Detect which cell encompasses the target text, then output its (X, Y) center coordinate. 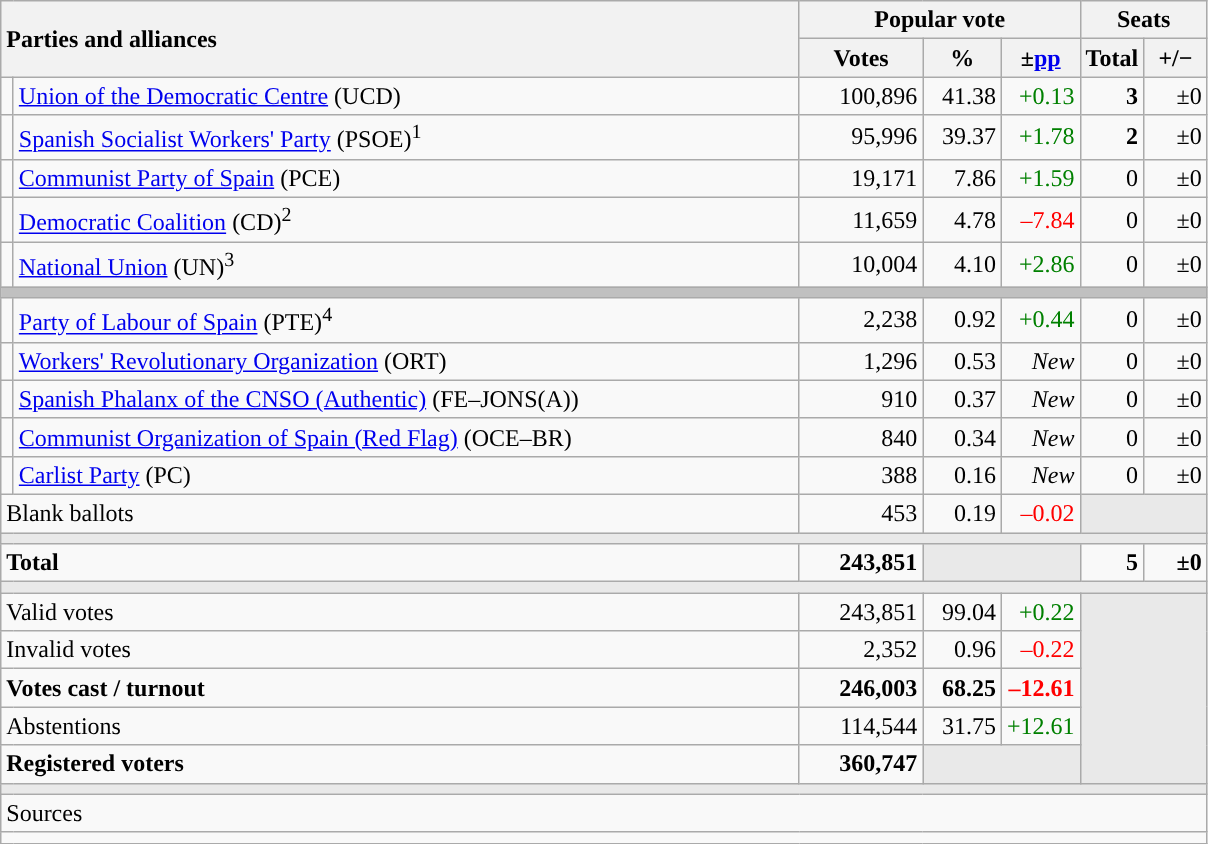
Democratic Coalition (CD)2 (406, 220)
388 (861, 475)
Registered voters (400, 764)
100,896 (861, 96)
Parties and alliances (400, 39)
39.37 (962, 138)
Popular vote (940, 20)
±pp (1040, 58)
Votes (861, 58)
–0.02 (1040, 514)
–0.22 (1040, 650)
2,352 (861, 650)
1,296 (861, 361)
114,544 (861, 726)
Union of the Democratic Centre (UCD) (406, 96)
Spanish Phalanx of the CNSO (Authentic) (FE–JONS(A)) (406, 399)
2 (1112, 138)
+1.59 (1040, 178)
Blank ballots (400, 514)
Votes cast / turnout (400, 688)
19,171 (861, 178)
–7.84 (1040, 220)
+0.44 (1040, 320)
0.37 (962, 399)
Abstentions (400, 726)
0.92 (962, 320)
99.04 (962, 612)
National Union (UN)3 (406, 264)
Workers' Revolutionary Organization (ORT) (406, 361)
68.25 (962, 688)
910 (861, 399)
360,747 (861, 764)
5 (1112, 563)
41.38 (962, 96)
0.53 (962, 361)
840 (861, 437)
0.96 (962, 650)
0.34 (962, 437)
31.75 (962, 726)
Spanish Socialist Workers' Party (PSOE)1 (406, 138)
Party of Labour of Spain (PTE)4 (406, 320)
95,996 (861, 138)
+12.61 (1040, 726)
Seats (1144, 20)
Valid votes (400, 612)
0.16 (962, 475)
Communist Party of Spain (PCE) (406, 178)
% (962, 58)
7.86 (962, 178)
2,238 (861, 320)
+0.13 (1040, 96)
Sources (604, 813)
+1.78 (1040, 138)
246,003 (861, 688)
+/− (1176, 58)
0.19 (962, 514)
–12.61 (1040, 688)
Carlist Party (PC) (406, 475)
+2.86 (1040, 264)
Communist Organization of Spain (Red Flag) (OCE–BR) (406, 437)
Invalid votes (400, 650)
453 (861, 514)
+0.22 (1040, 612)
4.10 (962, 264)
10,004 (861, 264)
4.78 (962, 220)
3 (1112, 96)
11,659 (861, 220)
